Return the [x, y] coordinate for the center point of the cell that contains the specified text.  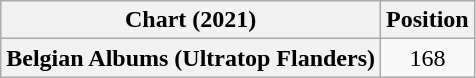
Belgian Albums (Ultratop Flanders) [191, 58]
Position [428, 20]
168 [428, 58]
Chart (2021) [191, 20]
